For the text-containing cell, return its midpoint in [x, y] coordinate format. 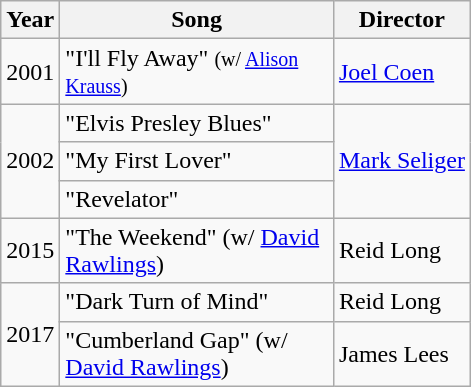
Director [402, 20]
Year [30, 20]
"Cumberland Gap" (w/ David Rawlings) [197, 354]
Song [197, 20]
Mark Seliger [402, 161]
2001 [30, 72]
2002 [30, 161]
Joel Coen [402, 72]
2015 [30, 250]
"Elvis Presley Blues" [197, 123]
"Revelator" [197, 199]
"The Weekend" (w/ David Rawlings) [197, 250]
"I'll Fly Away" (w/ Alison Krauss) [197, 72]
2017 [30, 334]
James Lees [402, 354]
"Dark Turn of Mind" [197, 302]
"My First Lover" [197, 161]
